Output the [X, Y] coordinate of the center of the cell containing the given text.  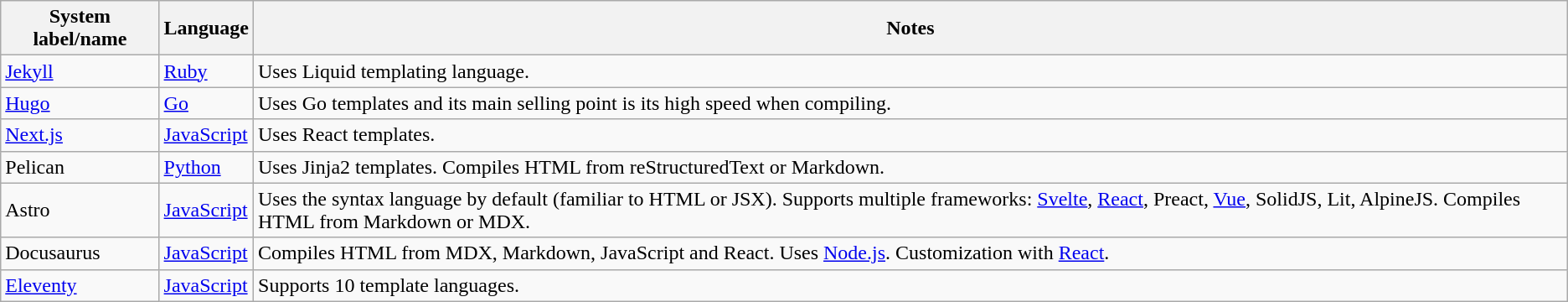
Jekyll [80, 71]
Notes [911, 29]
Ruby [206, 71]
Docusaurus [80, 253]
Supports 10 template languages. [911, 285]
Uses Jinja2 templates. Compiles HTML from reStructuredText or Markdown. [911, 167]
Next.js [80, 135]
Go [206, 103]
Python [206, 167]
Astro [80, 210]
Hugo [80, 103]
Compiles HTML from MDX, Markdown, JavaScript and React. Uses Node.js. Customization with React. [911, 253]
Uses React templates. [911, 135]
Language [206, 29]
Pelican [80, 167]
System label/name [80, 29]
Uses Liquid templating language. [911, 71]
Uses Go templates and its main selling point is its high speed when compiling. [911, 103]
Eleventy [80, 285]
